Capture the cell that displays the provided text and extract its (X, Y) central coordinate. 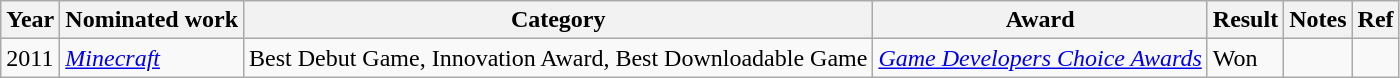
Won (1245, 58)
Notes (1318, 20)
Nominated work (152, 20)
2011 (30, 58)
Game Developers Choice Awards (1040, 58)
Best Debut Game, Innovation Award, Best Downloadable Game (558, 58)
Category (558, 20)
Award (1040, 20)
Minecraft (152, 58)
Year (30, 20)
Result (1245, 20)
Ref (1376, 20)
